For the text-containing cell, return its midpoint in [x, y] coordinate format. 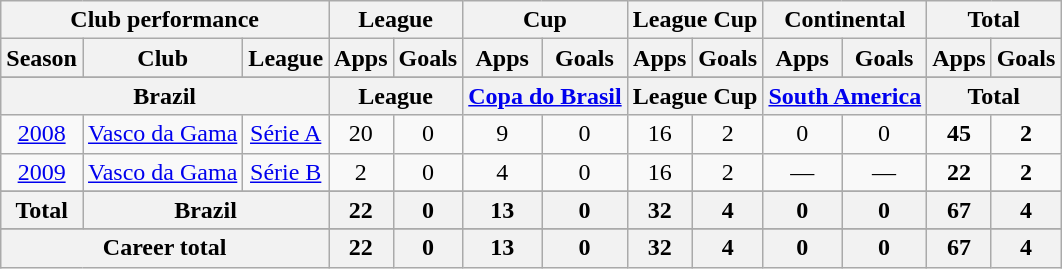
South America [845, 96]
9 [502, 134]
Série A [286, 134]
Club [162, 58]
20 [361, 134]
Copa do Brasil [545, 96]
Season [42, 58]
2009 [42, 172]
Cup [545, 20]
Club performance [165, 20]
Série B [286, 172]
Continental [845, 20]
45 [959, 134]
Career total [165, 248]
2008 [42, 134]
